Locate the cell with the specified text and output its (x, y) center coordinate. 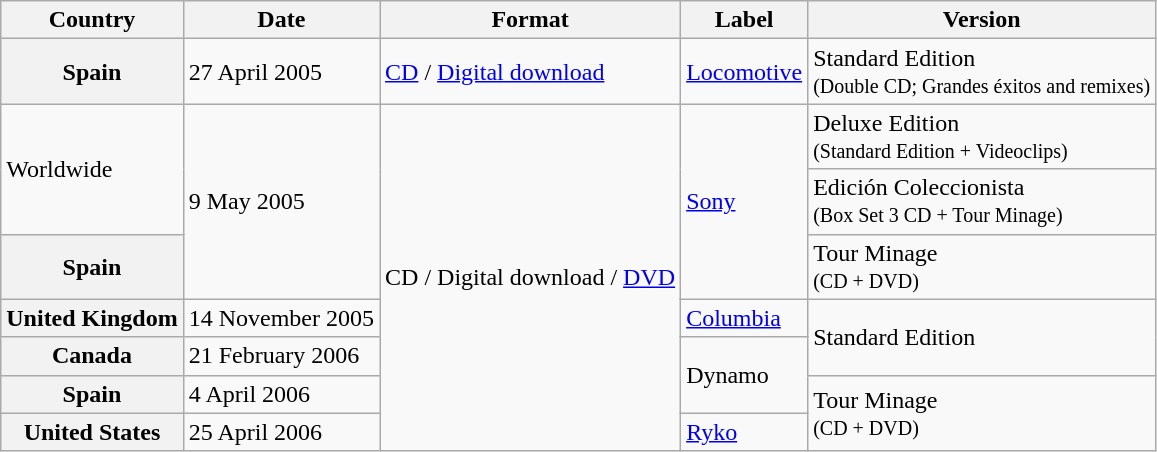
United Kingdom (92, 318)
United States (92, 432)
Locomotive (744, 72)
4 April 2006 (281, 394)
14 November 2005 (281, 318)
Version (982, 20)
Dynamo (744, 375)
25 April 2006 (281, 432)
Columbia (744, 318)
Edición Coleccionista(Box Set 3 CD + Tour Minage) (982, 202)
Label (744, 20)
Sony (744, 202)
Ryko (744, 432)
Deluxe Edition (Standard Edition + Videoclips) (982, 136)
27 April 2005 (281, 72)
Format (530, 20)
Country (92, 20)
CD / Digital download / DVD (530, 278)
Worldwide (92, 169)
9 May 2005 (281, 202)
Canada (92, 356)
Standard Edition (982, 337)
Date (281, 20)
CD / Digital download (530, 72)
Standard Edition (Double CD; Grandes éxitos and remixes) (982, 72)
21 February 2006 (281, 356)
